Search for the cell housing the specified text and yield its (x, y) center coordinate. 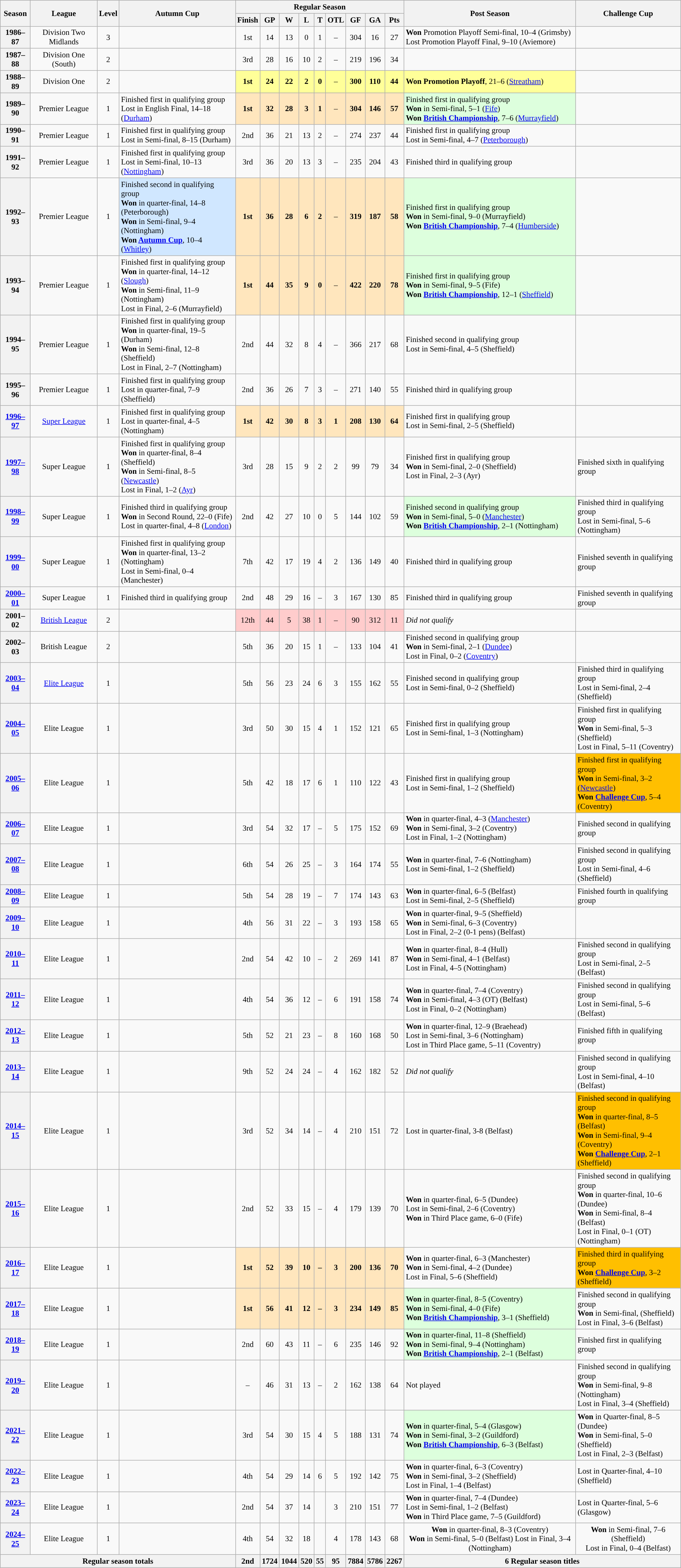
217 (375, 344)
T (320, 20)
1999–00 (15, 562)
191 (355, 999)
Finished first in qualifying groupLost in quarter-final, 7–9 (Sheffield) (177, 390)
366 (355, 344)
Division Two Midlands (64, 37)
2007–08 (15, 864)
2011–12 (15, 999)
Finished first in qualifying groupLost in Semi-final, 10–13 (Nottingham) (177, 163)
59 (394, 517)
Division One (64, 82)
95 (336, 1561)
1989–90 (15, 109)
138 (375, 1385)
Finished first in qualifying groupLost in English Final, 14–18 (Durham) (177, 109)
Finished fifth in qualifying group (628, 1035)
Finished first in qualifying groupWon in Semi-final, 9–0 (Murrayfield)Won British Championship, 7–4 (Humberside) (490, 217)
78 (394, 285)
2015–16 (15, 1209)
6 Regular season titles (542, 1561)
37 (289, 1507)
Finish (248, 20)
League (64, 13)
Challenge Cup (628, 13)
2019–20 (15, 1385)
319 (355, 217)
2010–11 (15, 959)
6th (248, 864)
104 (375, 647)
39 (289, 1268)
2002–03 (15, 647)
Won in quarter-final, 7–4 (Dundee)Lost in Semi-final, 1–2 (Belfast)Won in Third Place game, 7–5 (Guildford) (490, 1507)
2005–06 (15, 783)
1044 (289, 1561)
25 (307, 864)
1987–88 (15, 60)
2018–19 (15, 1345)
Finished third in qualifying groupWon Challenge Cup, 3–2 (Sheffield) (628, 1268)
269 (355, 959)
1724 (269, 1561)
W (289, 20)
OTL (336, 20)
300 (355, 82)
35 (289, 285)
Finished second in qualifying groupLost in Semi-final, 2–5 (Belfast) (628, 959)
133 (355, 647)
Finished first in qualifying groupWon in quarter-final, 13–2 (Nottingham)Lost in Semi-final, 0–4 (Manchester) (177, 562)
7th (248, 562)
219 (355, 60)
Finished fourth in qualifying group (628, 896)
48 (269, 598)
1990–91 (15, 135)
Finished first in qualifying group (628, 1345)
140 (375, 390)
168 (375, 1035)
Autumn Cup (177, 13)
1995–96 (15, 390)
2023–24 (15, 1507)
Won Promotion Playoff, 21–6 (Streatham) (490, 82)
75 (394, 1476)
9th (248, 1072)
121 (375, 729)
Won in Semi-final, 7–6 (Sheffield)Lost in Final, 0–4 (Belfast) (628, 1539)
Won in quarter-final, 4–3 (Manchester)Won in Semi-final, 3–2 (Coventry)Lost in Final, 1–2 (Nottingham) (490, 828)
208 (355, 421)
Finished second in qualifying groupWon in Semi-final, 5–0 (Manchester)Won British Championship, 2–1 (Nottingham) (490, 517)
422 (355, 285)
79 (375, 467)
Finished third in qualifying groupWon in Second Round, 22–0 (Fife)Lost in quarter-final, 4–8 (London) (177, 517)
Not played (490, 1385)
234 (355, 1308)
2006–07 (15, 828)
271 (355, 390)
139 (375, 1209)
Lost in Quarter-final, 5–6 (Glasgow) (628, 1507)
Finished second in qualifying groupLost in Semi-final, 5–6 (Belfast) (628, 999)
Won in quarter-final, 6–5 (Belfast)Lost in Semi-final, 2–5 (Sheffield) (490, 896)
192 (355, 1476)
Finished second in qualifying groupWon in quarter-final, 8–5 (Belfast)Won in Semi-final, 9–4 (Coventry)Won Challenge Cup, 2–1 (Sheffield) (628, 1131)
142 (375, 1476)
Won in quarter-final, 8–4 (Hull)Won in Semi-final, 4–1 (Belfast)Lost in Final, 4–5 (Nottingham) (490, 959)
179 (355, 1209)
90 (355, 620)
Won in quarter-final, 11–8 (Sheffield)Won in Semi-final, 9–4 (Nottingham)Won British Championship, 2–1 (Belfast) (490, 1345)
33 (289, 1209)
Division One (South) (64, 60)
Pts (394, 20)
GA (375, 20)
46 (269, 1385)
144 (355, 517)
69 (394, 828)
2017–18 (15, 1308)
Won in quarter-final, 6–3 (Manchester)Won in Semi-final, 4–2 (Dundee)Lost in Final, 5–6 (Sheffield) (490, 1268)
87 (394, 959)
160 (355, 1035)
182 (375, 1072)
Won in Quarter-final, 8–5 (Dundee)Won in Semi-final, 5–0 (Sheffield)Lost in Final, 2–3 (Belfast) (628, 1435)
92 (394, 1345)
Won in quarter-final, 7–4 (Coventry)Won in Semi-final, 4–3 (OT) (Belfast)Lost in Final, 0–2 (Nottingham) (490, 999)
Regular Season (320, 7)
1993–94 (15, 285)
Won in quarter-final, 12–9 (Braehead)Lost in Semi-final, 3–6 (Nottingham)Lost in Third Place game, 5–11 (Coventry) (490, 1035)
Finished sixth in qualifying group (628, 467)
204 (375, 163)
2014–15 (15, 1131)
122 (375, 783)
1998–99 (15, 517)
Finished second in qualifying groupLost in Semi-final, 4–10 (Belfast) (628, 1072)
220 (375, 285)
Finished first in qualifying groupWon in quarter-final, 8–4 (Sheffield)Won in Semi-final, 8–5 (Newcastle) Lost in Final, 1–2 (Ayr) (177, 467)
2001–02 (15, 620)
2022–23 (15, 1476)
520 (307, 1561)
Won in quarter-final, 7–6 (Nottingham)Lost in Semi-final, 1–2 (Sheffield) (490, 864)
Lost in quarter-final, 3-8 (Belfast) (490, 1131)
155 (355, 683)
102 (375, 517)
Level (108, 13)
2000–01 (15, 598)
Finished first in qualifying groupLost in Semi-final, 1–2 (Sheffield) (490, 783)
Season (15, 13)
57 (394, 109)
Finished second in qualifying groupWon in Semi-final, 2–1 (Dundee)Lost in Final, 0–2 (Coventry) (490, 647)
167 (355, 598)
63 (394, 896)
312 (375, 620)
L (307, 20)
2008–09 (15, 896)
237 (375, 135)
1986–87 (15, 37)
1997–98 (15, 467)
Finished first in qualifying groupLost in Semi-final, 2–5 (Sheffield) (490, 421)
187 (375, 217)
7884 (355, 1561)
Won in quarter-final, 8–3 (Coventry)Won in Semi-final, 5–0 (Belfast) Lost in Final, 3–4 (Nottingham) (490, 1539)
Finished first in qualifying groupLost in Semi-final, 8–15 (Durham) (177, 135)
Finished third in qualifying groupLost in Semi-final, 2–4 (Sheffield) (628, 683)
Finished second in qualifying groupWon in Semi-final, (Sheffield)Lost in Final, 3–6 (Belfast) (628, 1308)
Finished first in qualifying groupWon in Semi-final, 5–1 (Fife)Won British Championship, 7–6 (Murrayfield) (490, 109)
193 (355, 923)
2021–22 (15, 1435)
175 (355, 828)
Won in quarter-final, 9–5 (Sheffield)Won in Semi-final, 6–3 (Coventry)Lost in Final, 2–2 (0-1 pens) (Belfast) (490, 923)
Finished second in qualifying groupWon in quarter-final, 10–6 (Dundee)Won in Semi-final, 8–4 (Belfast)Lost in Final, 0–1 (OT) (Nottingham) (628, 1209)
2009–10 (15, 923)
2016–17 (15, 1268)
Finished first in qualifying groupWon in Semi-final, 2–0 (Sheffield)Lost in Final, 2–3 (Ayr) (490, 467)
1991–92 (15, 163)
Won in quarter-final, 5–4 (Glasgow)Won in Semi-final, 3–2 (Guildford)Won British Championship, 6–3 (Belfast) (490, 1435)
77 (394, 1507)
188 (355, 1435)
Won Promotion Playoff Semi-final, 10–4 (Grimsby)Lost Promotion Playoff Final, 9–10 (Aviemore) (490, 37)
58 (394, 217)
Finished second in qualifying group (628, 828)
Regular season totals (118, 1561)
200 (355, 1268)
178 (355, 1539)
Finished first in qualifying groupWon in Semi-final, 3–2 (Newcastle)Won Challenge Cup, 5–4 (Coventry) (628, 783)
38 (307, 620)
141 (375, 959)
5786 (375, 1561)
12th (248, 620)
Finished first in qualifying groupWon in Semi-final, 9–5 (Fife)Won British Championship, 12–1 (Sheffield) (490, 285)
1992–93 (15, 217)
72 (394, 1131)
2004–05 (15, 729)
Finished second in qualifying groupLost in Semi-final, 0–2 (Sheffield) (490, 683)
131 (375, 1435)
Finished second in qualifying groupLost in Semi-final, 4–5 (Sheffield) (490, 344)
Finished first in qualifying groupWon in Semi-final, 5–3 (Sheffield)Lost in Final, 5–11 (Coventry) (628, 729)
1996–97 (15, 421)
Post Season (490, 13)
Won in quarter-final, 8–5 (Coventry)Won in Semi-final, 4–0 (Fife)Won British Championship, 3–1 (Sheffield) (490, 1308)
2267 (394, 1561)
2012–13 (15, 1035)
Finished second in qualifying groupLost in Semi-final, 4–6 (Sheffield) (628, 864)
Finished first in qualifying groupLost in Semi-final, 4–7 (Peterborough) (490, 135)
2013–14 (15, 1072)
164 (355, 864)
Finished second in qualifying groupWon in quarter-final, 14–8 (Peterborough)Won in Semi-final, 9–4 (Nottingham)Won Autumn Cup, 10–4 (Whitley) (177, 217)
99 (355, 467)
Lost in Quarter-final, 4–10 (Sheffield) (628, 1476)
GP (269, 20)
Finished first in qualifying groupWon in quarter-final, 14–12 (Slough)Won in Semi-final, 11–9 (Nottingham)Lost in Final, 2–6 (Murrayfield) (177, 285)
60 (269, 1345)
Won in quarter-final, 6–3 (Coventry)Won in Semi-final, 3–2 (Sheffield)Lost in Final, 1–4 (Belfast) (490, 1476)
Finished second in qualifying groupWon in Semi-final, 9–8 (Nottingham)Lost in Final, 3–4 (Sheffield) (628, 1385)
GF (355, 20)
1988–89 (15, 82)
Finished third in qualifying groupLost in Semi-final, 5–6 (Nottingham) (628, 517)
Finished first in qualifying groupWon in quarter-final, 19–5 (Durham)Won in Semi-final, 12–8 (Sheffield)Lost in Final, 2–7 (Nottingham) (177, 344)
274 (355, 135)
Won in quarter-final, 6–5 (Dundee)Lost in Semi-final, 2–6 (Coventry)Won in Third Place game, 6–0 (Fife) (490, 1209)
Finished first in qualifying groupLost in Semi-final, 1–3 (Nottingham) (490, 729)
196 (375, 60)
2003–04 (15, 683)
40 (394, 562)
Finished first in qualifying groupLost in quarter-final, 4–5 (Nottingham) (177, 421)
2024–25 (15, 1539)
1994–95 (15, 344)
